Capture the cell that displays the provided text and extract its [X, Y] central coordinate. 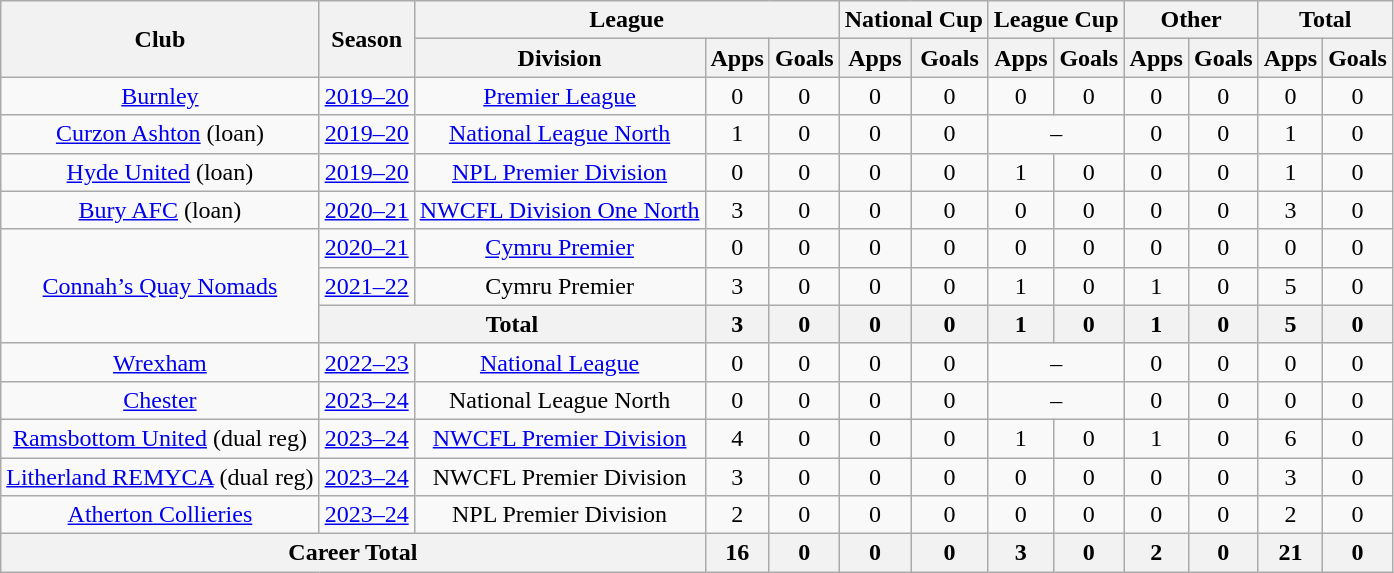
Bury AFC (loan) [160, 210]
League [626, 20]
Burnley [160, 96]
Curzon Ashton (loan) [160, 134]
6 [1290, 438]
Career Total [353, 553]
Premier League [560, 96]
Other [1191, 20]
4 [737, 438]
Wrexham [160, 362]
2021–22 [366, 286]
21 [1290, 553]
National League [560, 362]
Season [366, 39]
NWCFL Division One North [560, 210]
League Cup [1056, 20]
16 [737, 553]
Hyde United (loan) [160, 172]
Litherland REMYCA (dual reg) [160, 477]
Division [560, 58]
Connah’s Quay Nomads [160, 286]
2022–23 [366, 362]
Club [160, 39]
National Cup [914, 20]
Chester [160, 400]
Atherton Collieries [160, 515]
Ramsbottom United (dual reg) [160, 438]
